Provide the (X, Y) coordinate of the cell's center where the given text is located.  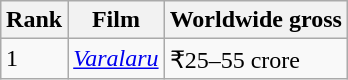
Rank (34, 20)
Film (116, 20)
₹25–55 crore (256, 59)
Worldwide gross (256, 20)
1 (34, 59)
Varalaru (116, 59)
